Return the (X, Y) coordinate for the center point of the cell that contains the specified text.  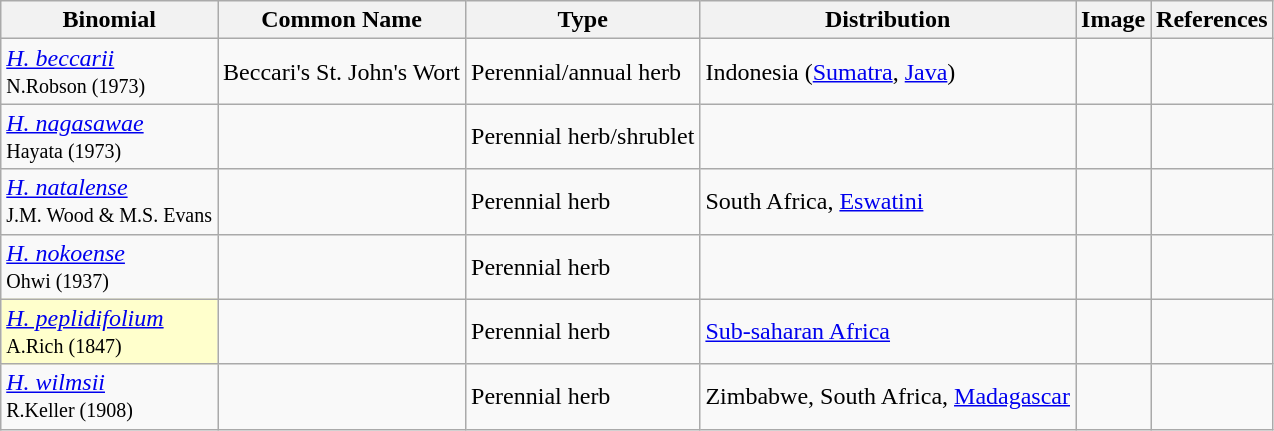
Binomial (110, 20)
References (1212, 20)
Type (583, 20)
Zimbabwe, South Africa, Madagascar (888, 396)
Image (1114, 20)
H. nagasawaeHayata (1973) (110, 136)
Beccari's St. John's Wort (342, 72)
Perennial/annual herb (583, 72)
H. beccariiN.Robson (1973) (110, 72)
South Africa, Eswatini (888, 202)
Common Name (342, 20)
Sub-saharan Africa (888, 332)
H. natalenseJ.M. Wood & M.S. Evans (110, 202)
H. peplidifoliumA.Rich (1847) (110, 332)
H. nokoenseOhwi (1937) (110, 266)
H. wilmsiiR.Keller (1908) (110, 396)
Perennial herb/shrublet (583, 136)
Indonesia (Sumatra, Java) (888, 72)
Distribution (888, 20)
